Scan for the cell matching the given text and deliver its [x, y] coordinate at center. 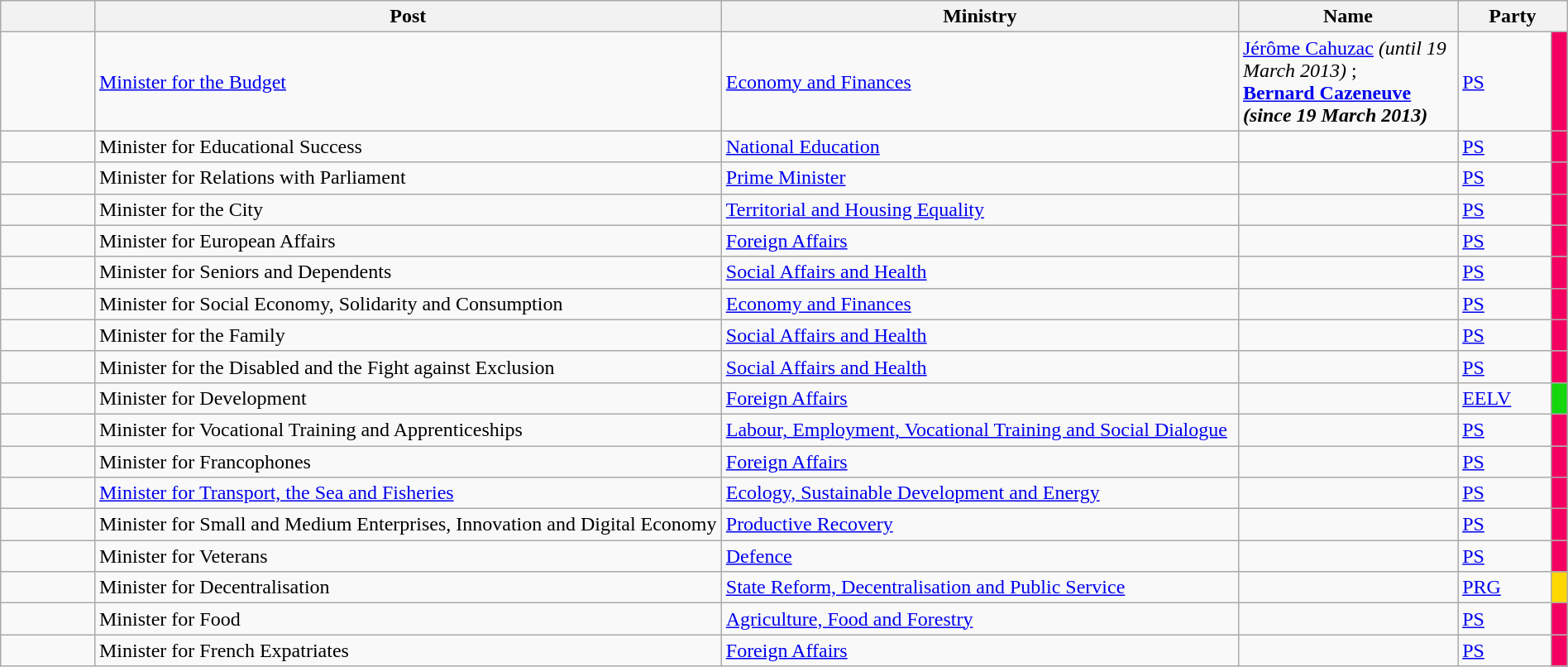
Productive Recovery [979, 525]
Minister for Veterans [408, 556]
Defence [979, 556]
Minister for Vocational Training and Apprenticeships [408, 429]
PRG [1504, 588]
Minister for Seniors and Dependents [408, 272]
Minister for Social Economy, Solidarity and Consumption [408, 304]
Minister for Decentralisation [408, 588]
Minister for Food [408, 619]
Ministry [979, 17]
EELV [1504, 398]
Minister for Francophones [408, 461]
Minister for the Family [408, 335]
Minister for Relations with Parliament [408, 178]
Minister for Educational Success [408, 146]
Minister for the Budget [408, 81]
Minister for Transport, the Sea and Fisheries [408, 493]
Jérôme Cahuzac (until 19 March 2013) ;Bernard Cazeneuve (since 19 March 2013) [1348, 81]
Minister for Development [408, 398]
Minister for French Expatriates [408, 650]
Prime Minister [979, 178]
Post [408, 17]
Minister for Small and Medium Enterprises, Innovation and Digital Economy [408, 525]
State Reform, Decentralisation and Public Service [979, 588]
Party [1513, 17]
Territorial and Housing Equality [979, 209]
Agriculture, Food and Forestry [979, 619]
Minister for the Disabled and the Fight against Exclusion [408, 367]
National Education [979, 146]
Minister for European Affairs [408, 241]
Name [1348, 17]
Labour, Employment, Vocational Training and Social Dialogue [979, 429]
Minister for the City [408, 209]
Ecology, Sustainable Development and Energy [979, 493]
